Scan for the cell matching the given text and deliver its [X, Y] coordinate at center. 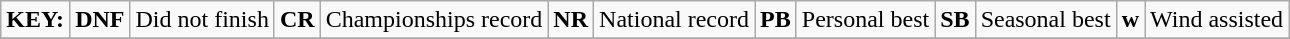
Seasonal best [1046, 20]
PB [776, 20]
National record [674, 20]
Personal best [865, 20]
Championships record [434, 20]
Did not finish [202, 20]
CR [297, 20]
DNF [100, 20]
w [1130, 20]
Wind assisted [1217, 20]
NR [571, 20]
KEY: [36, 20]
SB [955, 20]
